Determine the (X, Y) coordinate at the center of the cell enclosing the given text.  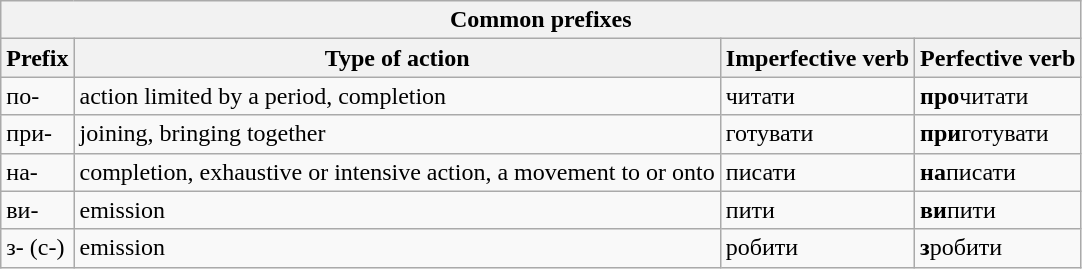
приготувати (998, 134)
писати (817, 172)
Type of action (397, 58)
зробити (998, 248)
при- (38, 134)
ви- (38, 210)
Imperfective verb (817, 58)
прочитати (998, 96)
пити (817, 210)
на- (38, 172)
Prefix (38, 58)
по- (38, 96)
completion, exhaustive or intensive action, a movement to or onto (397, 172)
готувати (817, 134)
написати (998, 172)
з- (с-) (38, 248)
робити (817, 248)
випити (998, 210)
joining, bringing together (397, 134)
action limited by a period, completion (397, 96)
Perfective verb (998, 58)
Common prefixes (541, 20)
читати (817, 96)
